Locate the cell with the specified text and output its [X, Y] center coordinate. 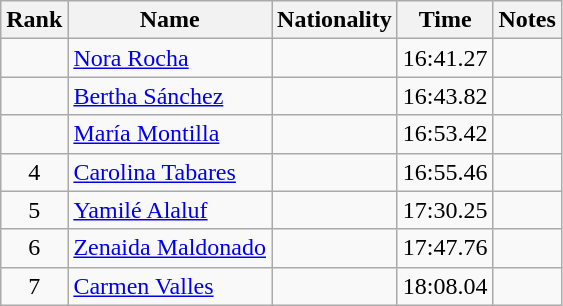
Zenaida Maldonado [170, 248]
18:08.04 [445, 286]
16:43.82 [445, 96]
María Montilla [170, 134]
17:47.76 [445, 248]
Name [170, 20]
Carolina Tabares [170, 172]
Rank [34, 20]
4 [34, 172]
Time [445, 20]
Yamilé Alaluf [170, 210]
Notes [527, 20]
16:53.42 [445, 134]
Nationality [335, 20]
16:55.46 [445, 172]
6 [34, 248]
5 [34, 210]
7 [34, 286]
16:41.27 [445, 58]
Bertha Sánchez [170, 96]
Carmen Valles [170, 286]
17:30.25 [445, 210]
Nora Rocha [170, 58]
